Scan for the cell matching the given text and deliver its [x, y] coordinate at center. 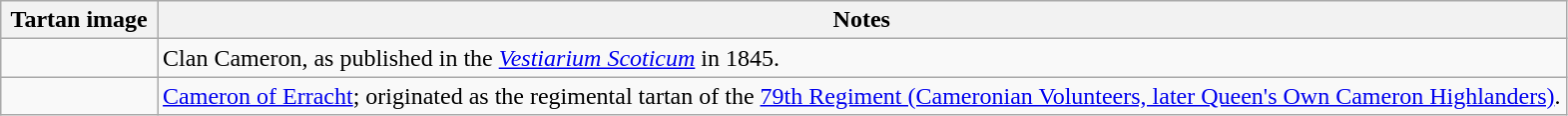
Notes [862, 20]
Tartan image [80, 20]
Cameron of Erracht; originated as the regimental tartan of the 79th Regiment (Cameronian Volunteers, later Queen's Own Cameron Highlanders). [862, 96]
Clan Cameron, as published in the Vestiarium Scoticum in 1845. [862, 58]
